Return (X, Y) of the center of cell containing provided text 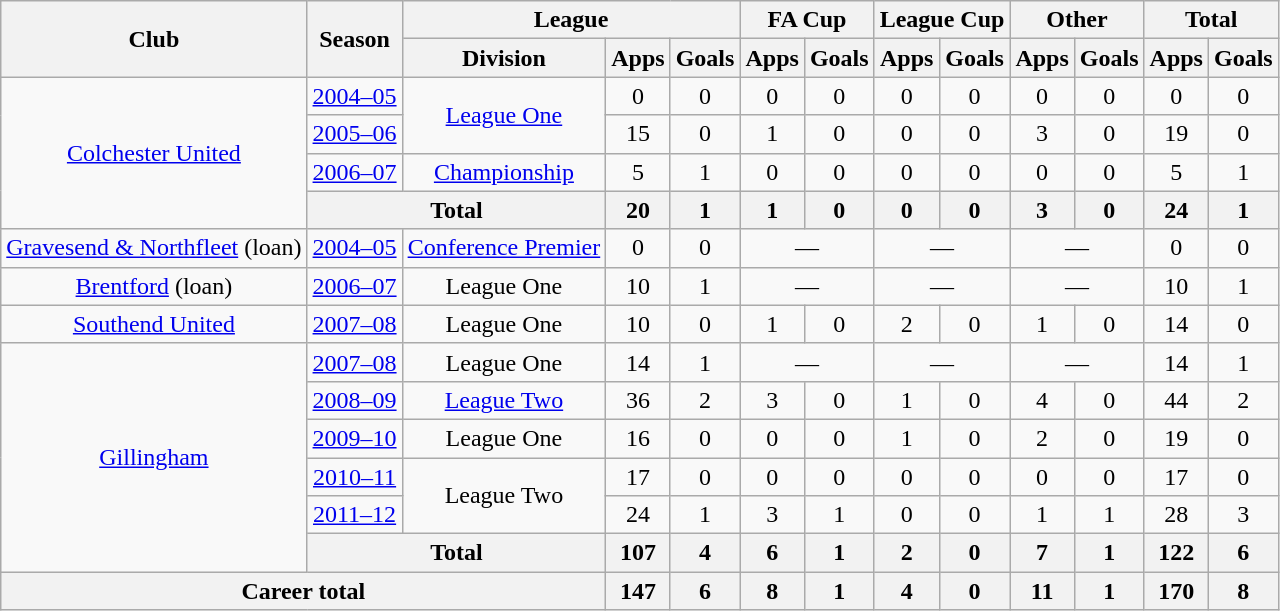
Brentford (loan) (154, 286)
2008–09 (354, 400)
28 (1176, 515)
2010–11 (354, 477)
League Cup (942, 20)
16 (638, 438)
Division (504, 58)
League (571, 20)
Gillingham (154, 457)
Gravesend & Northfleet (loan) (154, 248)
2009–10 (354, 438)
11 (1042, 591)
44 (1176, 400)
36 (638, 400)
122 (1176, 553)
Season (354, 39)
15 (638, 134)
147 (638, 591)
20 (638, 210)
107 (638, 553)
FA Cup (807, 20)
Championship (504, 172)
Club (154, 39)
Other (1077, 20)
170 (1176, 591)
Career total (304, 591)
2011–12 (354, 515)
Southend United (154, 324)
Colchester United (154, 153)
Conference Premier (504, 248)
2005–06 (354, 134)
7 (1042, 553)
